Search for the cell housing the specified text and yield its (X, Y) center coordinate. 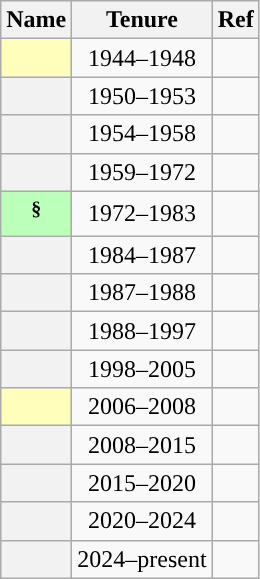
1972–1983 (142, 214)
1998–2005 (142, 369)
2008–2015 (142, 445)
Ref (236, 20)
2015–2020 (142, 483)
Tenure (142, 20)
1950–1953 (142, 96)
2006–2008 (142, 407)
1987–1988 (142, 293)
§ (36, 214)
1959–1972 (142, 172)
1954–1958 (142, 134)
2020–2024 (142, 521)
1984–1987 (142, 255)
Name (36, 20)
2024–present (142, 559)
1988–1997 (142, 331)
1944–1948 (142, 58)
